Return (x, y) of the center of cell containing provided text 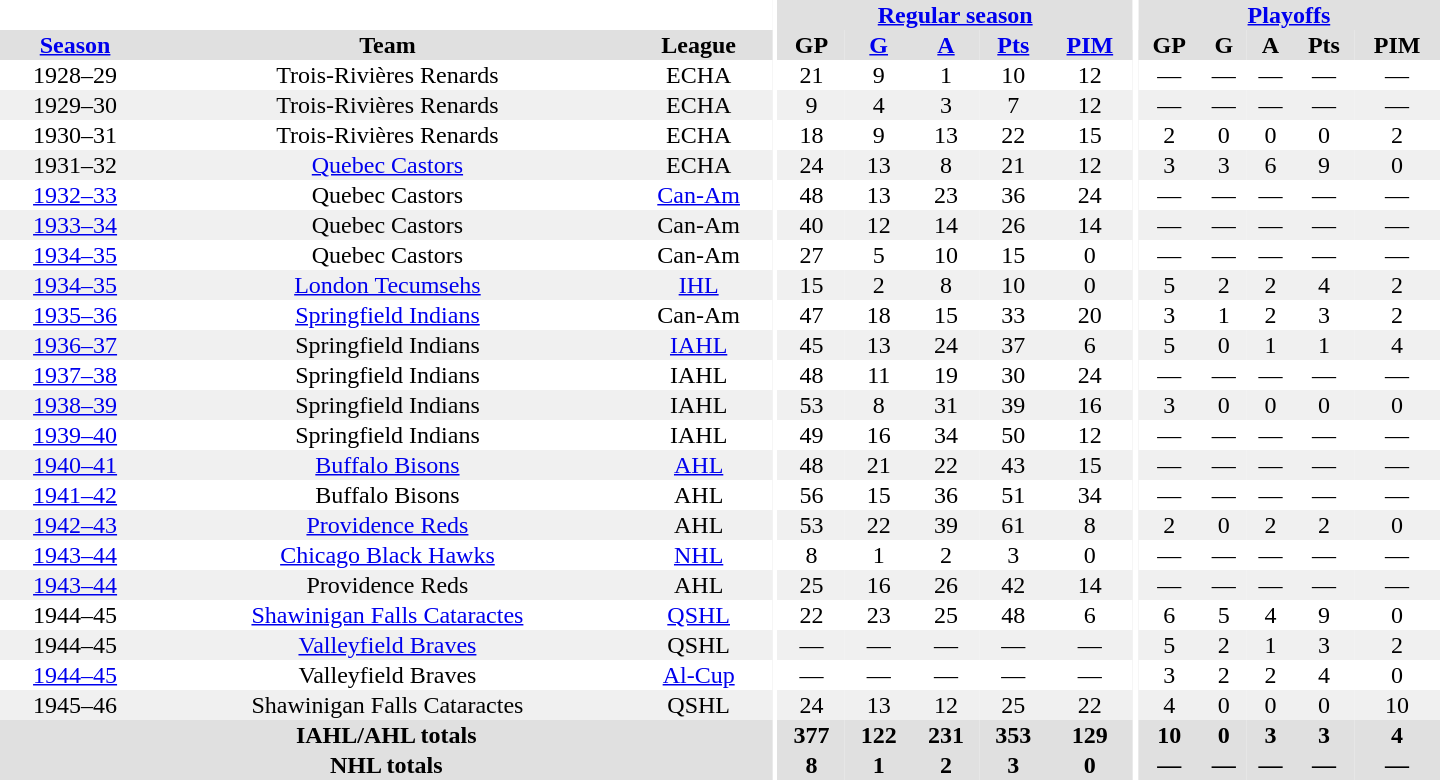
56 (812, 495)
1930–31 (75, 135)
1941–42 (75, 495)
45 (812, 345)
19 (946, 375)
1942–43 (75, 525)
231 (946, 735)
1931–32 (75, 165)
353 (1014, 735)
Season (75, 45)
49 (812, 435)
51 (1014, 495)
1939–40 (75, 435)
33 (1014, 315)
377 (812, 735)
Regular season (956, 15)
1929–30 (75, 105)
43 (1014, 465)
7 (1014, 105)
122 (878, 735)
1936–37 (75, 345)
1933–34 (75, 225)
1928–29 (75, 75)
27 (812, 255)
40 (812, 225)
42 (1014, 585)
Al-Cup (699, 675)
11 (878, 375)
IHL (699, 285)
Team (388, 45)
NHL (699, 555)
IAHL/AHL totals (386, 735)
1940–41 (75, 465)
20 (1090, 315)
129 (1090, 735)
London Tecumsehs (388, 285)
League (699, 45)
31 (946, 405)
1935–36 (75, 315)
30 (1014, 375)
47 (812, 315)
1938–39 (75, 405)
37 (1014, 345)
61 (1014, 525)
50 (1014, 435)
1932–33 (75, 195)
Playoffs (1289, 15)
NHL totals (386, 765)
Chicago Black Hawks (388, 555)
1945–46 (75, 705)
1937–38 (75, 375)
